Search for the cell housing the specified text and yield its (X, Y) center coordinate. 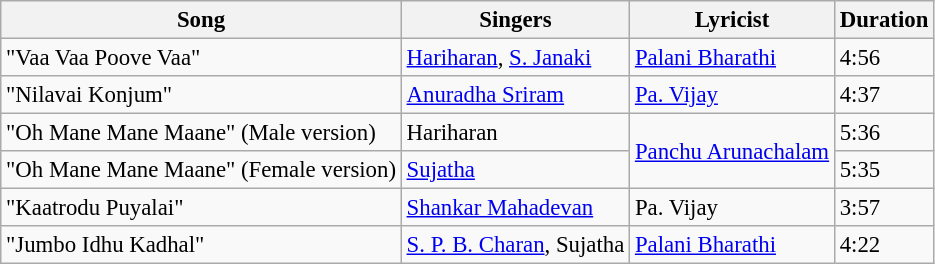
"Kaatrodu Puyalai" (202, 208)
Hariharan (515, 133)
Anuradha Sriram (515, 95)
Panchu Arunachalam (732, 152)
5:36 (884, 133)
"Oh Mane Mane Maane" (Female version) (202, 170)
Singers (515, 20)
3:57 (884, 208)
Sujatha (515, 170)
"Oh Mane Mane Maane" (Male version) (202, 133)
Song (202, 20)
Lyricist (732, 20)
"Vaa Vaa Poove Vaa" (202, 58)
Hariharan, S. Janaki (515, 58)
5:35 (884, 170)
Shankar Mahadevan (515, 208)
4:22 (884, 245)
"Jumbo Idhu Kadhal" (202, 245)
S. P. B. Charan, Sujatha (515, 245)
4:37 (884, 95)
"Nilavai Konjum" (202, 95)
Duration (884, 20)
4:56 (884, 58)
